For the text-containing cell, return its midpoint in [X, Y] coordinate format. 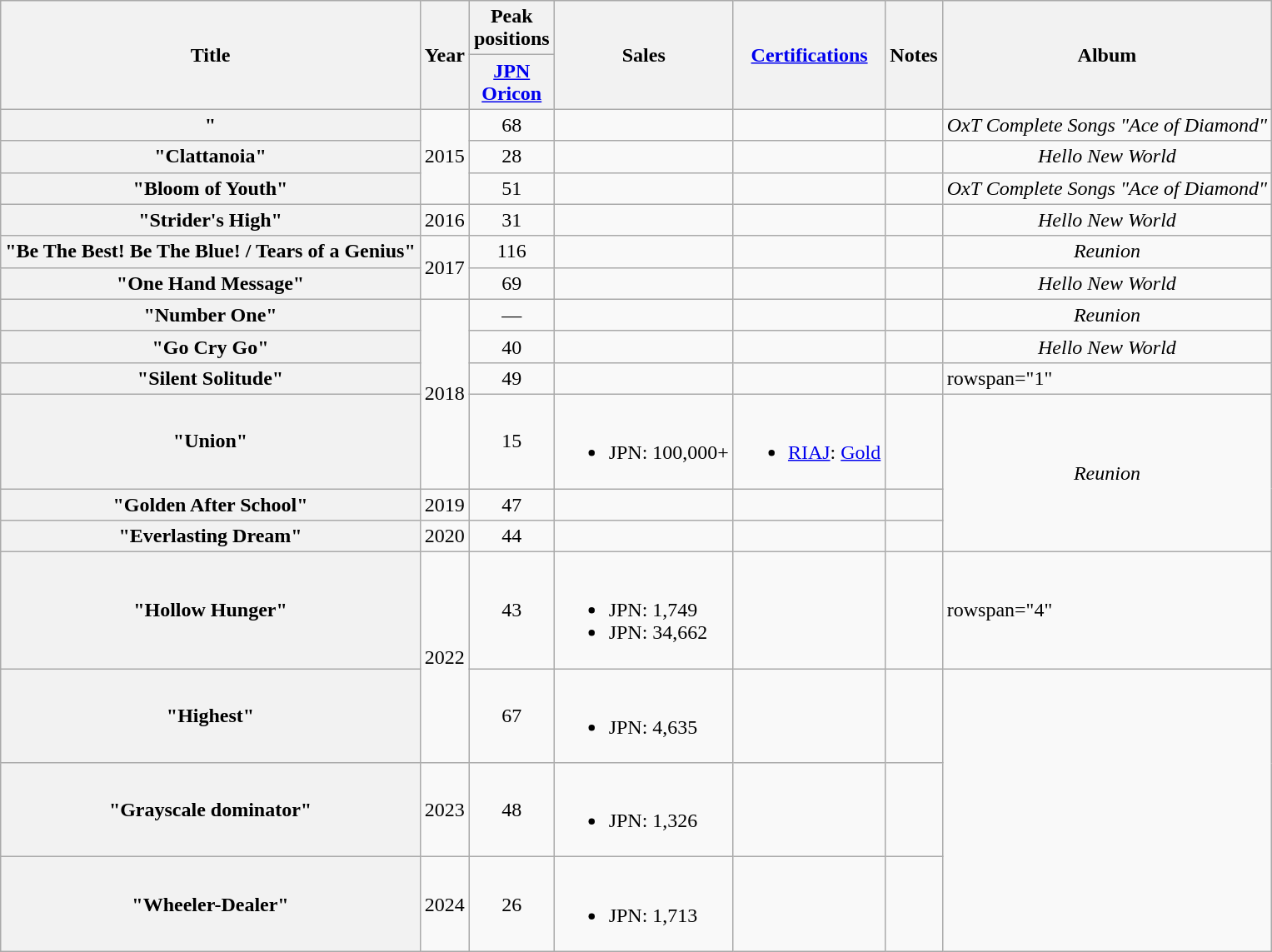
67 [511, 716]
2017 [445, 267]
JPN: 4,635 [643, 716]
26 [511, 905]
2024 [445, 905]
"Highest" [211, 716]
2015 [445, 157]
31 [511, 220]
— [511, 315]
JPN: 1,326 [643, 810]
RIAJ: Gold [809, 441]
43 [511, 611]
49 [511, 378]
28 [511, 157]
"Number One" [211, 315]
69 [511, 283]
2016 [445, 220]
2023 [445, 810]
"Everlasting Dream" [211, 536]
JPNOricon [511, 82]
"Silent Solitude" [211, 378]
Certifications [809, 55]
"One Hand Message" [211, 283]
116 [511, 252]
68 [511, 125]
Album [1106, 55]
47 [511, 504]
"Be The Best! Be The Blue! / Tears of a Genius" [211, 252]
"Strider's High" [211, 220]
rowspan="4" [1106, 611]
JPN: 1,713 [643, 905]
"Bloom of Youth" [211, 188]
"Wheeler-Dealer" [211, 905]
"Grayscale dominator" [211, 810]
"Hollow Hunger" [211, 611]
rowspan="1" [1106, 378]
2022 [445, 658]
JPN: 1,749 JPN: 34,662 [643, 611]
Sales [643, 55]
48 [511, 810]
2018 [445, 393]
"Clattanoia" [211, 157]
"Go Cry Go" [211, 346]
"Golden After School" [211, 504]
2020 [445, 536]
" [211, 125]
44 [511, 536]
Year [445, 55]
15 [511, 441]
JPN: 100,000+ [643, 441]
2019 [445, 504]
"Union" [211, 441]
Title [211, 55]
Notes [914, 55]
40 [511, 346]
Peak positions [511, 28]
51 [511, 188]
